Scan for the cell matching the given text and deliver its [x, y] coordinate at center. 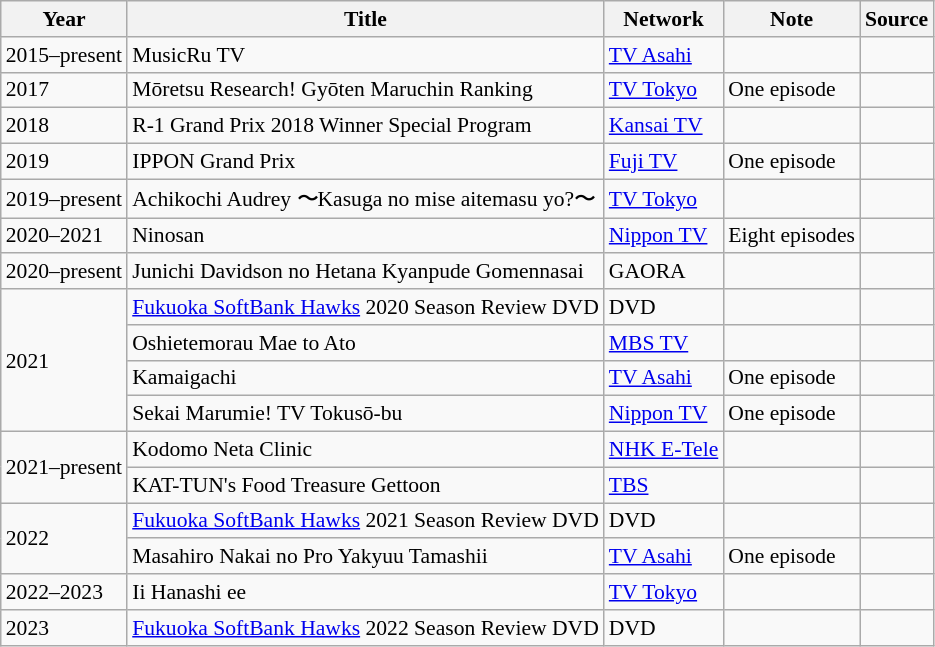
Sekai Marumie! TV Tokusō-bu [366, 414]
Title [366, 19]
TBS [664, 485]
2021–present [64, 468]
2022–2023 [64, 592]
Oshietemorau Mae to Ato [366, 343]
Achikochi Audrey 〜Kasuga no mise aitemasu yo?〜 [366, 198]
2023 [64, 628]
2017 [64, 90]
Ninosan [366, 236]
KAT-TUN's Food Treasure Gettoon [366, 485]
2022 [64, 538]
MusicRu TV [366, 55]
Note [792, 19]
R-1 Grand Prix 2018 Winner Special Program [366, 126]
Masahiro Nakai no Pro Yakyuu Tamashii [366, 557]
GAORA [664, 272]
Year [64, 19]
2019 [64, 162]
MBS TV [664, 343]
Source [896, 19]
Network [664, 19]
Fukuoka SoftBank Hawks 2020 Season Review DVD [366, 307]
2015–present [64, 55]
Eight episodes [792, 236]
2018 [64, 126]
Ii Hanashi ee [366, 592]
Kansai TV [664, 126]
2019–present [64, 198]
2020–2021 [64, 236]
Mōretsu Research! Gyōten Maruchin Ranking [366, 90]
Junichi Davidson no Hetana Kyanpude Gomennasai [366, 272]
Fuji TV [664, 162]
Fukuoka SoftBank Hawks 2021 Season Review DVD [366, 521]
Fukuoka SoftBank Hawks 2022 Season Review DVD [366, 628]
2021 [64, 360]
Kamaigachi [366, 378]
Kodomo Neta Clinic [366, 450]
NHK E-Tele [664, 450]
2020–present [64, 272]
IPPON Grand Prix [366, 162]
